Return the (x, y) coordinate for the center point of the cell that contains the specified text.  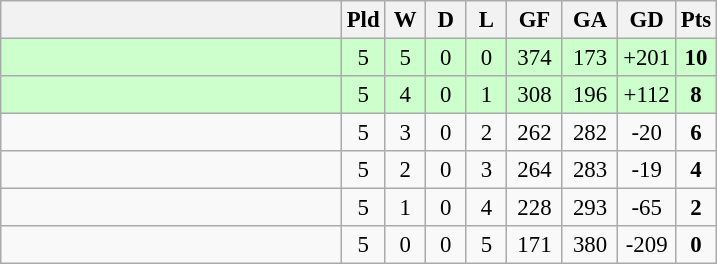
283 (590, 170)
GD (647, 20)
228 (535, 208)
6 (696, 133)
-209 (647, 245)
308 (535, 95)
Pld (363, 20)
L (486, 20)
D (446, 20)
-65 (647, 208)
293 (590, 208)
171 (535, 245)
173 (590, 58)
8 (696, 95)
374 (535, 58)
10 (696, 58)
+112 (647, 95)
380 (590, 245)
GF (535, 20)
-19 (647, 170)
196 (590, 95)
GA (590, 20)
W (406, 20)
282 (590, 133)
264 (535, 170)
262 (535, 133)
+201 (647, 58)
-20 (647, 133)
Pts (696, 20)
